Locate the cell with the specified text and output its (X, Y) center coordinate. 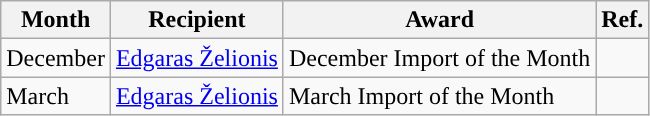
December Import of the Month (439, 58)
Award (439, 20)
December (56, 58)
Ref. (622, 20)
March Import of the Month (439, 96)
Month (56, 20)
Recipient (196, 20)
March (56, 96)
